Search for the cell housing the specified text and yield its (x, y) center coordinate. 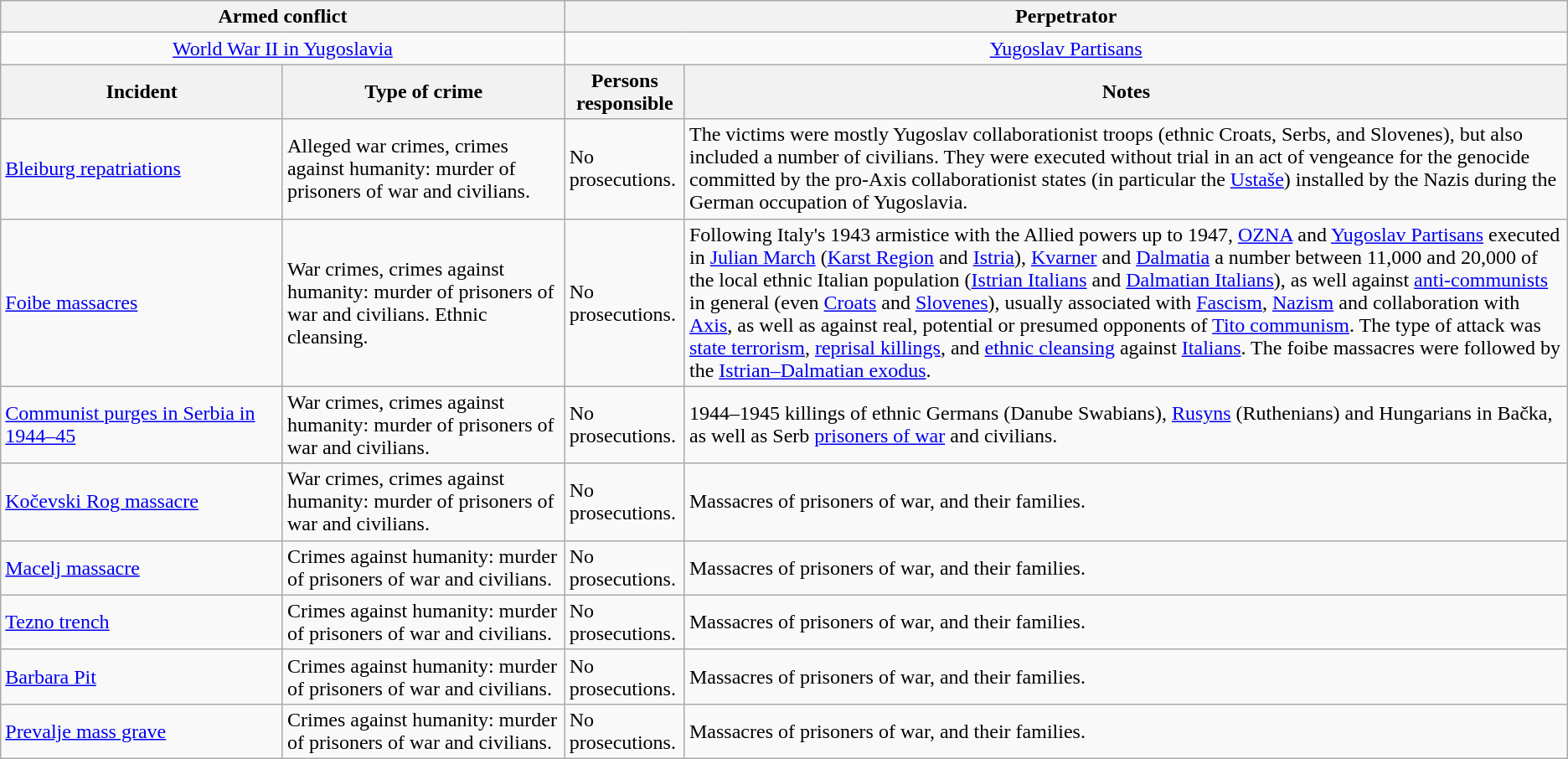
Tezno trench (142, 622)
Alleged war crimes, crimes against humanity: murder of prisoners of war and civilians. (424, 169)
Notes (1126, 92)
Bleiburg repatriations (142, 169)
Barbara Pit (142, 677)
1944–1945 killings of ethnic Germans (Danube Swabians), Rusyns (Ruthenians) and Hungarians in Bačka, as well as Serb prisoners of war and civilians. (1126, 425)
Kočevski Rog massacre (142, 502)
War crimes, crimes against humanity: murder of prisoners of war and civilians. Ethnic cleansing. (424, 302)
Foibe massacres (142, 302)
Yugoslav Partisans (1065, 49)
World War II in Yugoslavia (283, 49)
Communist purges in Serbia in 1944–45 (142, 425)
Incident (142, 92)
Macelj massacre (142, 568)
Type of crime (424, 92)
Prevalje mass grave (142, 731)
Armed conflict (283, 17)
Personsresponsible (625, 92)
Perpetrator (1065, 17)
